Provide the (x, y) coordinate of the cell's center where the given text is located.  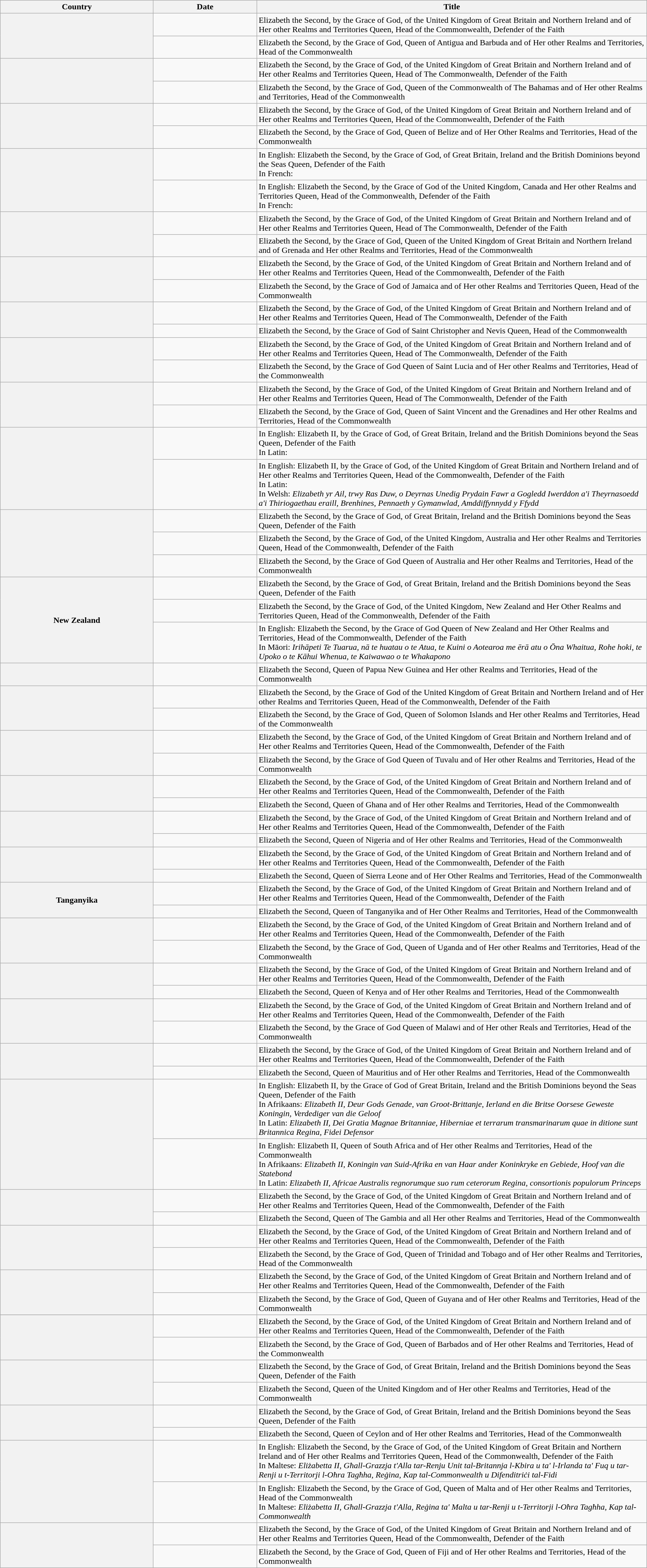
Elizabeth the Second, Queen of the United Kingdom and of Her other Realms and Territories, Head of the Commonwealth (452, 1394)
Elizabeth the Second, by the Grace of God, Queen of Guyana and of Her other Realms and Territories, Head of the Commonwealth (452, 1304)
Elizabeth the Second, Queen of Sierra Leone and of Her Other Realms and Territories, Head of the Commonwealth (452, 876)
Elizabeth the Second, Queen of Papua New Guinea and Her other Realms and Territories, Head of the Commonwealth (452, 674)
Elizabeth the Second, by the Grace of God Queen of Malawi and of Her other Reals and Territories, Head of the Commonwealth (452, 1032)
Tanganyika (77, 900)
Elizabeth the Second, by the Grace of God Queen of Australia and Her other Realms and Territories, Head of the Commonwealth (452, 566)
Elizabeth the Second, by the Grace of God Queen of Tuvalu and of Her other Realms and Territories, Head of the Commonwealth (452, 764)
Elizabeth the Second, by the Grace of God, Queen of Uganda and of Her other Realms and Territories, Head of the Commonwealth (452, 951)
Elizabeth the Second, by the Grace of God, Queen of Belize and of Her Other Realms and Territories, Head of the Commonwealth (452, 137)
Elizabeth the Second, Queen of Mauritius and of Her other Realms and Territories, Head of the Commonwealth (452, 1073)
Date (205, 7)
Elizabeth the Second, by the Grace of God, Queen of Solomon Islands and Her other Realms and Territories, Head of the Commonwealth (452, 719)
Elizabeth the Second, Queen of Tanganyika and of Her Other Realms and Territories, Head of the Commonwealth (452, 911)
Elizabeth the Second, by the Grace of God, Queen of Barbados and of Her other Realms and Territories, Head of the Commonwealth (452, 1349)
Elizabeth the Second, by the Grace of God, Queen of Saint Vincent and the Grenadines and Her other Realms and Territories, Head of the Commonwealth (452, 416)
Elizabeth the Second, Queen of The Gambia and all Her other Realms and Territories, Head of the Commonwealth (452, 1218)
Elizabeth the Second, by the Grace of God, Queen of the Commonwealth of The Bahamas and of Her other Realms and Territories, Head of the Commonwealth (452, 92)
Elizabeth the Second, by the Grace of God Queen of Saint Lucia and of Her other Realms and Territories, Head of the Commonwealth (452, 371)
Elizabeth the Second, by the Grace of God of Jamaica and of Her other Realms and Territories Queen, Head of the Commonwealth (452, 290)
Elizabeth the Second, by the Grace of God, Queen of Fiji and of Her other Realms and Territories, Head of the Commonwealth (452, 1557)
Elizabeth the Second, by the Grace of God, Queen of Trinidad and Tobago and of Her other Realms and Territories, Head of the Commonwealth (452, 1259)
Elizabeth the Second, Queen of Ceylon and of Her other Realms and Territories, Head of the Commonwealth (452, 1434)
New Zealand (77, 620)
Elizabeth the Second, Queen of Kenya and of Her other Realms and Territories, Head of the Commonwealth (452, 992)
Country (77, 7)
Elizabeth the Second, by the Grace of God, Queen of Antigua and Barbuda and of Her other Realms and Territories, Head of the Commonwealth (452, 47)
Title (452, 7)
Elizabeth the Second, Queen of Ghana and of Her other Realms and Territories, Head of the Commonwealth (452, 805)
Elizabeth the Second, Queen of Nigeria and of Her other Realms and Territories, Head of the Commonwealth (452, 840)
Elizabeth the Second, by the Grace of God of Saint Christopher and Nevis Queen, Head of the Commonwealth (452, 331)
